Search for the cell housing the specified text and yield its (X, Y) center coordinate. 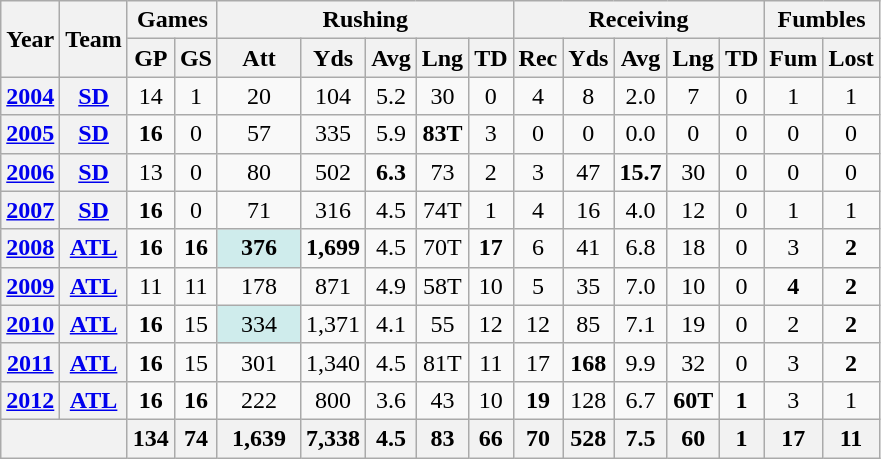
Year (30, 39)
2009 (30, 286)
74T (442, 210)
47 (588, 172)
7.1 (640, 324)
8 (588, 96)
9.9 (640, 362)
Lost (851, 58)
Receiving (638, 20)
1,639 (258, 438)
60T (693, 400)
83 (442, 438)
2008 (30, 248)
20 (258, 96)
1,340 (334, 362)
5.2 (392, 96)
1,699 (334, 248)
4.0 (640, 210)
2012 (30, 400)
6.8 (640, 248)
58T (442, 286)
222 (258, 400)
2010 (30, 324)
4.1 (392, 324)
32 (693, 362)
18 (693, 248)
376 (258, 248)
168 (588, 362)
3.6 (392, 400)
2011 (30, 362)
2006 (30, 172)
104 (334, 96)
5 (538, 286)
1,371 (334, 324)
334 (258, 324)
74 (196, 438)
85 (588, 324)
55 (442, 324)
70T (442, 248)
81T (442, 362)
Fumbles (822, 20)
60 (693, 438)
Games (172, 20)
35 (588, 286)
7.0 (640, 286)
134 (150, 438)
Team (94, 39)
6 (538, 248)
800 (334, 400)
6.3 (392, 172)
73 (442, 172)
Rushing (365, 20)
4.9 (392, 286)
502 (334, 172)
71 (258, 210)
128 (588, 400)
70 (538, 438)
2005 (30, 134)
Rec (538, 58)
2004 (30, 96)
13 (150, 172)
Att (258, 58)
14 (150, 96)
335 (334, 134)
GP (150, 58)
2007 (30, 210)
316 (334, 210)
2.0 (640, 96)
301 (258, 362)
80 (258, 172)
5.9 (392, 134)
871 (334, 286)
0.0 (640, 134)
15.7 (640, 172)
83T (442, 134)
528 (588, 438)
41 (588, 248)
43 (442, 400)
6.7 (640, 400)
178 (258, 286)
Fum (794, 58)
7 (693, 96)
7.5 (640, 438)
7,338 (334, 438)
GS (196, 58)
66 (491, 438)
57 (258, 134)
